Pinpoint the cell where the given text exists, returning its (x, y) midpoint coordinate. 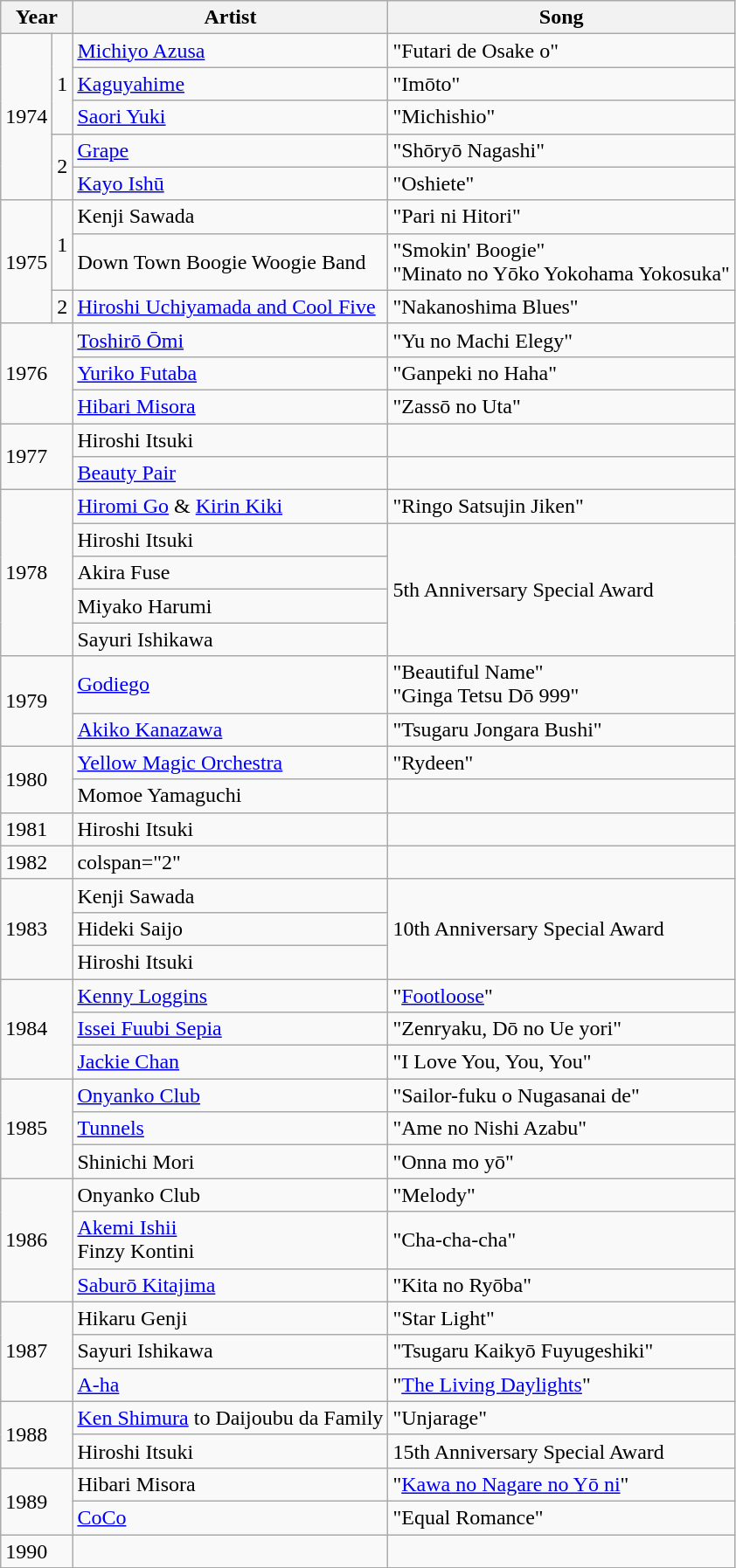
"Zassō no Uta" (561, 406)
"Equal Romance" (561, 1517)
Kaguyahime (231, 84)
1986 (37, 1240)
Ken Shimura to Daijoubu da Family (231, 1418)
Akira Fuse (231, 573)
"Ame no Nishi Azabu" (561, 1129)
Artist (231, 17)
A-ha (231, 1385)
Akemi IshiiFinzy Kontini (231, 1240)
"Shōryō Nagashi" (561, 150)
Toshirō Ōmi (231, 340)
10th Anniversary Special Award (561, 929)
1987 (37, 1351)
Down Town Boogie Woogie Band (231, 262)
Hideki Saijo (231, 929)
colspan="2" (231, 862)
"Imōto" (561, 84)
Godiego (231, 685)
1985 (37, 1129)
"Melody" (561, 1195)
1977 (37, 456)
15th Anniversary Special Award (561, 1451)
"Smokin' Boogie""Minato no Yōko Yokohama Yokosuka" (561, 262)
1982 (37, 862)
"Tsugaru Jongara Bushi" (561, 729)
Hikaru Genji (231, 1318)
"Rydeen" (561, 763)
Year (37, 17)
1978 (37, 573)
1976 (37, 373)
Saburō Kitajima (231, 1285)
Kenny Loggins (231, 995)
"The Living Daylights" (561, 1385)
1980 (37, 779)
"Kita no Ryōba" (561, 1285)
"Oshiete" (561, 183)
Kayo Ishū (231, 183)
1988 (37, 1434)
"Futari de Osake o" (561, 51)
"Beautiful Name""Ginga Tetsu Dō 999" (561, 685)
"Tsugaru Kaikyō Fuyugeshiki" (561, 1351)
1983 (37, 929)
Grape (231, 150)
"Star Light" (561, 1318)
Saori Yuki (231, 117)
Jackie Chan (231, 1062)
"Kawa no Nagare no Yō ni" (561, 1484)
"Ringo Satsujin Jiken" (561, 507)
"Michishio" (561, 117)
Song (561, 17)
"Cha-cha-cha" (561, 1240)
"Pari ni Hitori" (561, 217)
"I Love You, You, You" (561, 1062)
Tunnels (231, 1129)
Akiko Kanazawa (231, 729)
"Zenryaku, Dō no Ue yori" (561, 1029)
1979 (37, 701)
"Yu no Machi Elegy" (561, 340)
Miyako Harumi (231, 606)
Michiyo Azusa (231, 51)
"Unjarage" (561, 1418)
"Footloose" (561, 995)
"Sailor-fuku o Nugasanai de" (561, 1095)
Hiromi Go & Kirin Kiki (231, 507)
"Ganpeki no Haha" (561, 373)
1989 (37, 1501)
Beauty Pair (231, 473)
1974 (26, 117)
5th Anniversary Special Award (561, 590)
"Nakanoshima Blues" (561, 307)
1990 (37, 1551)
1981 (37, 829)
"Onna mo yō" (561, 1162)
1984 (37, 1028)
Hiroshi Uchiyamada and Cool Five (231, 307)
CoCo (231, 1517)
Issei Fuubi Sepia (231, 1029)
Yellow Magic Orchestra (231, 763)
Momoe Yamaguchi (231, 796)
Shinichi Mori (231, 1162)
1975 (26, 262)
Yuriko Futaba (231, 373)
